Find where the given text appears and provide that cell's center as [X, Y] coordinate. 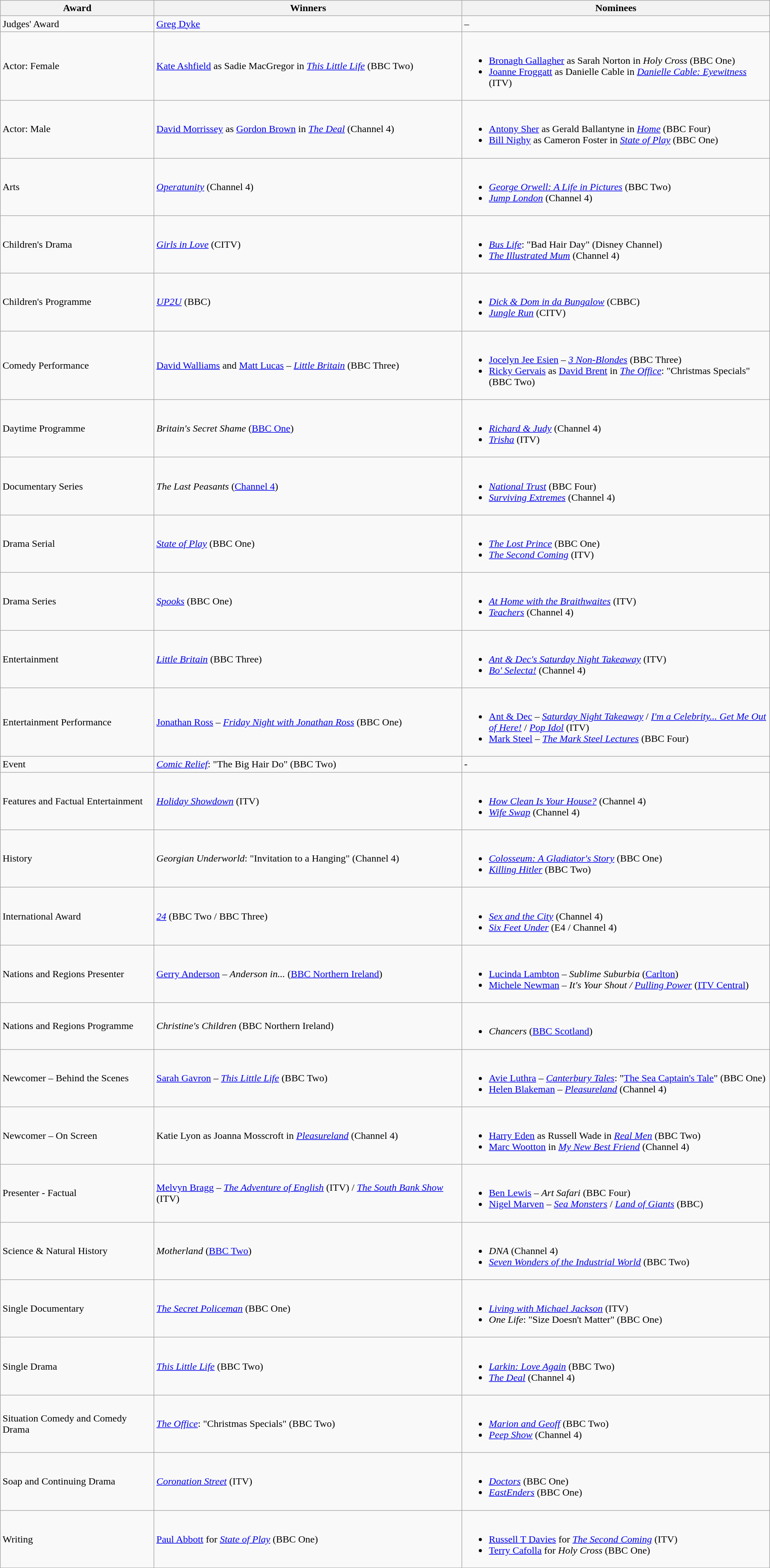
Dick & Dom in da Bungalow (CBBC)Jungle Run (CITV) [616, 302]
Newcomer – Behind the Scenes [77, 1078]
Bus Life: "Bad Hair Day" (Disney Channel)The Illustrated Mum (Channel 4) [616, 244]
Larkin: Love Again (BBC Two)The Deal (Channel 4) [616, 1366]
Soap and Continuing Drama [77, 1481]
Little Britain (BBC Three) [308, 659]
Ant & Dec's Saturday Night Takeaway (ITV)Bo' Selecta! (Channel 4) [616, 659]
- [616, 764]
David Walliams and Matt Lucas – Little Britain (BBC Three) [308, 365]
Operatunity (Channel 4) [308, 187]
Living with Michael Jackson (ITV)One Life: "Size Doesn't Matter" (BBC One) [616, 1308]
Science & Natural History [77, 1251]
Jocelyn Jee Esien – 3 Non-Blondes (BBC Three)Ricky Gervais as David Brent in The Office: "Christmas Specials" (BBC Two) [616, 365]
Britain's Secret Shame (BBC One) [308, 428]
International Award [77, 916]
UP2U (BBC) [308, 302]
Spooks (BBC One) [308, 601]
Award [77, 8]
At Home with the Braithwaites (ITV)Teachers (Channel 4) [616, 601]
History [77, 859]
Colosseum: A Gladiator's Story (BBC One)Killing Hitler (BBC Two) [616, 859]
Situation Comedy and Comedy Drama [77, 1424]
Greg Dyke [308, 24]
Antony Sher as Gerald Ballantyne in Home (BBC Four)Bill Nighy as Cameron Foster in State of Play (BBC One) [616, 129]
Chancers (BBC Scotland) [616, 1026]
Avie Luthra – Canterbury Tales: "The Sea Captain's Tale" (BBC One)Helen Blakeman – Pleasureland (Channel 4) [616, 1078]
Single Documentary [77, 1308]
Katie Lyon as Joanna Mosscroft in Pleasureland (Channel 4) [308, 1136]
Paul Abbott for State of Play (BBC One) [308, 1539]
David Morrissey as Gordon Brown in The Deal (Channel 4) [308, 129]
Ben Lewis – Art Safari (BBC Four)Nigel Marven – Sea Monsters / Land of Giants (BBC) [616, 1193]
The Lost Prince (BBC One)The Second Coming (ITV) [616, 544]
Entertainment Performance [77, 722]
Holiday Showdown (ITV) [308, 801]
– [616, 24]
Gerry Anderson – Anderson in... (BBC Northern Ireland) [308, 974]
Actor: Female [77, 66]
Sex and the City (Channel 4)Six Feet Under (E4 / Channel 4) [616, 916]
Doctors (BBC One)EastEnders (BBC One) [616, 1481]
The Secret Policeman (BBC One) [308, 1308]
Arts [77, 187]
Presenter - Factual [77, 1193]
The Office: "Christmas Specials" (BBC Two) [308, 1424]
Marion and Geoff (BBC Two)Peep Show (Channel 4) [616, 1424]
Single Drama [77, 1366]
Daytime Programme [77, 428]
Writing [77, 1539]
DNA (Channel 4)Seven Wonders of the Industrial World (BBC Two) [616, 1251]
Winners [308, 8]
Girls in Love (CITV) [308, 244]
The Last Peasants (Channel 4) [308, 486]
Nations and Regions Programme [77, 1026]
Features and Factual Entertainment [77, 801]
Motherland (BBC Two) [308, 1251]
Newcomer – On Screen [77, 1136]
Comedy Performance [77, 365]
24 (BBC Two / BBC Three) [308, 916]
Harry Eden as Russell Wade in Real Men (BBC Two)Marc Wootton in My New Best Friend (Channel 4) [616, 1136]
Christine's Children (BBC Northern Ireland) [308, 1026]
Drama Series [77, 601]
Judges' Award [77, 24]
Comic Relief: "The Big Hair Do" (BBC Two) [308, 764]
Children's Programme [77, 302]
Richard & Judy (Channel 4)Trisha (ITV) [616, 428]
Actor: Male [77, 129]
Melvyn Bragg – The Adventure of English (ITV) / The South Bank Show (ITV) [308, 1193]
How Clean Is Your House? (Channel 4)Wife Swap (Channel 4) [616, 801]
Jonathan Ross – Friday Night with Jonathan Ross (BBC One) [308, 722]
Nations and Regions Presenter [77, 974]
Russell T Davies for The Second Coming (ITV)Terry Cafolla for Holy Cross (BBC One) [616, 1539]
Georgian Underworld: "Invitation to a Hanging" (Channel 4) [308, 859]
Drama Serial [77, 544]
National Trust (BBC Four)Surviving Extremes (Channel 4) [616, 486]
Kate Ashfield as Sadie MacGregor in This Little Life (BBC Two) [308, 66]
State of Play (BBC One) [308, 544]
Documentary Series [77, 486]
George Orwell: A Life in Pictures (BBC Two)Jump London (Channel 4) [616, 187]
Nominees [616, 8]
Coronation Street (ITV) [308, 1481]
Ant & Dec – Saturday Night Takeaway / I'm a Celebrity... Get Me Out of Here! / Pop Idol (ITV)Mark Steel – The Mark Steel Lectures (BBC Four) [616, 722]
Children's Drama [77, 244]
Event [77, 764]
This Little Life (BBC Two) [308, 1366]
Lucinda Lambton – Sublime Suburbia (Carlton)Michele Newman – It's Your Shout / Pulling Power (ITV Central) [616, 974]
Entertainment [77, 659]
Sarah Gavron – This Little Life (BBC Two) [308, 1078]
Bronagh Gallagher as Sarah Norton in Holy Cross (BBC One)Joanne Froggatt as Danielle Cable in Danielle Cable: Eyewitness (ITV) [616, 66]
